Capture the cell that displays the provided text and extract its (X, Y) central coordinate. 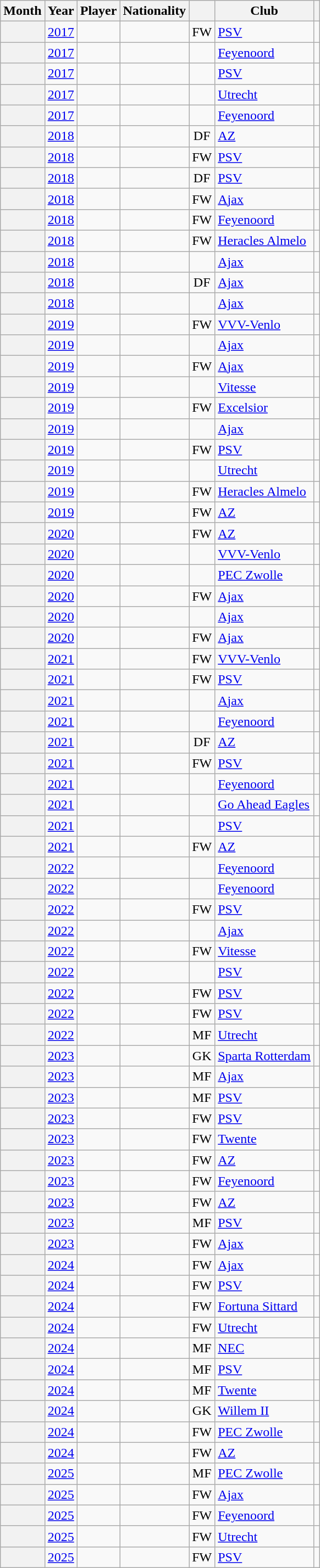
Sparta Rotterdam (264, 1056)
Nationality (155, 11)
Excelsior (264, 408)
Year (60, 11)
Club (264, 11)
NEC (264, 1348)
Fortuna Sittard (264, 1307)
Month (23, 11)
Player (98, 11)
Go Ahead Eagles (264, 805)
Willem II (264, 1411)
